Locate the cell with the specified text and output its (X, Y) center coordinate. 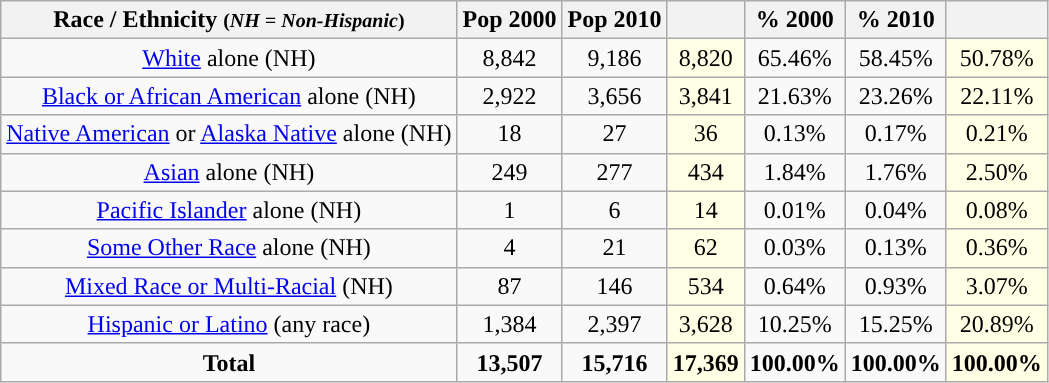
Asian alone (NH) (229, 172)
0.64% (794, 286)
2,922 (510, 96)
1.84% (794, 172)
15,716 (614, 362)
Mixed Race or Multi-Racial (NH) (229, 286)
434 (706, 172)
4 (510, 248)
58.45% (896, 58)
Native American or Alaska Native alone (NH) (229, 134)
2,397 (614, 324)
Race / Ethnicity (NH = Non-Hispanic) (229, 20)
Pop 2000 (510, 20)
Pop 2010 (614, 20)
15.25% (896, 324)
20.89% (996, 324)
27 (614, 134)
1 (510, 210)
13,507 (510, 362)
Black or African American alone (NH) (229, 96)
62 (706, 248)
Some Other Race alone (NH) (229, 248)
0.93% (896, 286)
534 (706, 286)
249 (510, 172)
8,820 (706, 58)
146 (614, 286)
0.04% (896, 210)
1,384 (510, 324)
0.08% (996, 210)
18 (510, 134)
277 (614, 172)
0.17% (896, 134)
% 2000 (794, 20)
0.03% (794, 248)
36 (706, 134)
% 2010 (896, 20)
0.01% (794, 210)
21.63% (794, 96)
87 (510, 286)
8,842 (510, 58)
50.78% (996, 58)
Hispanic or Latino (any race) (229, 324)
17,369 (706, 362)
2.50% (996, 172)
23.26% (896, 96)
0.21% (996, 134)
10.25% (794, 324)
9,186 (614, 58)
6 (614, 210)
White alone (NH) (229, 58)
22.11% (996, 96)
14 (706, 210)
0.36% (996, 248)
21 (614, 248)
1.76% (896, 172)
3,841 (706, 96)
Pacific Islander alone (NH) (229, 210)
3,656 (614, 96)
3,628 (706, 324)
Total (229, 362)
65.46% (794, 58)
3.07% (996, 286)
